Detect which cell encompasses the target text, then output its [X, Y] center coordinate. 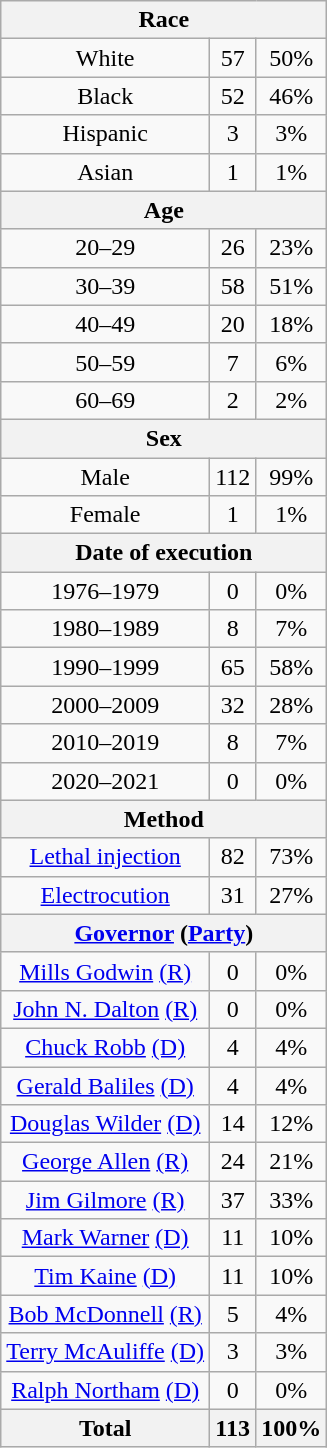
Terry McAuliffe (D) [106, 1352]
White [106, 58]
37 [233, 1200]
100% [292, 1428]
82 [233, 857]
Electrocution [106, 895]
Jim Gilmore (R) [106, 1200]
Chuck Robb (D) [106, 1047]
2010–2019 [106, 743]
Governor (Party) [164, 933]
1976–1979 [106, 591]
58% [292, 667]
Race [164, 20]
12% [292, 1124]
1980–1989 [106, 629]
2020–2021 [106, 781]
24 [233, 1162]
51% [292, 286]
99% [292, 477]
58 [233, 286]
23% [292, 248]
7 [233, 362]
Ralph Northam (D) [106, 1390]
Mark Warner (D) [106, 1238]
1990–1999 [106, 667]
Tim Kaine (D) [106, 1276]
George Allen (R) [106, 1162]
Mills Godwin (R) [106, 971]
2 [233, 400]
Date of execution [164, 553]
65 [233, 667]
Method [164, 819]
2000–2009 [106, 705]
Total [106, 1428]
73% [292, 857]
Age [164, 210]
27% [292, 895]
33% [292, 1200]
112 [233, 477]
Asian [106, 172]
20–29 [106, 248]
18% [292, 324]
Douglas Wilder (D) [106, 1124]
John N. Dalton (R) [106, 1009]
Female [106, 515]
Gerald Baliles (D) [106, 1085]
Black [106, 96]
21% [292, 1162]
28% [292, 705]
20 [233, 324]
31 [233, 895]
57 [233, 58]
50–59 [106, 362]
32 [233, 705]
2% [292, 400]
50% [292, 58]
Sex [164, 438]
113 [233, 1428]
40–49 [106, 324]
Lethal injection [106, 857]
30–39 [106, 286]
6% [292, 362]
Male [106, 477]
52 [233, 96]
Bob McDonnell (R) [106, 1314]
Hispanic [106, 134]
46% [292, 96]
14 [233, 1124]
5 [233, 1314]
26 [233, 248]
60–69 [106, 400]
